Pinpoint the cell where the given text exists, returning its [X, Y] midpoint coordinate. 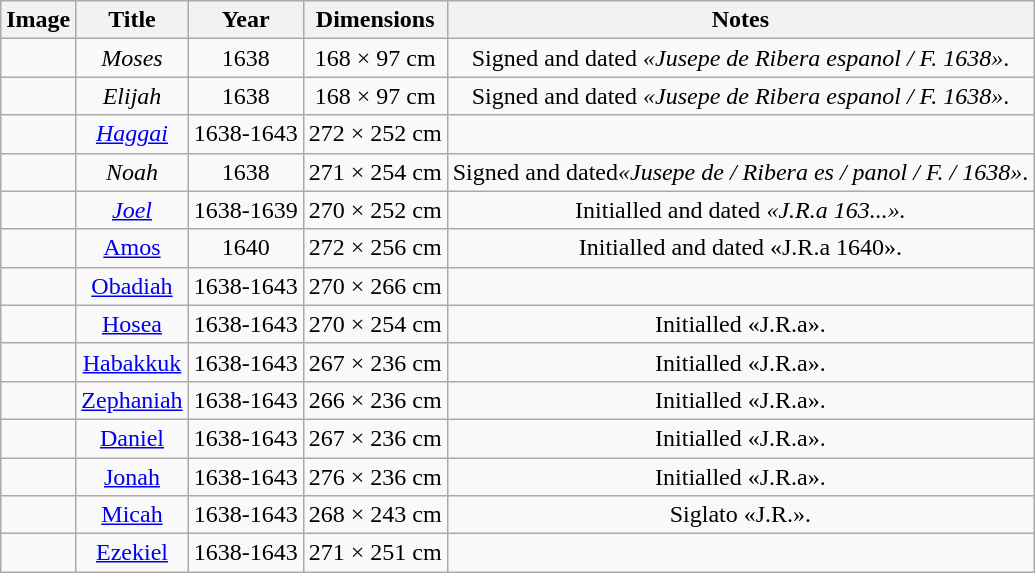
Joel [132, 210]
266 × 236 cm [375, 400]
Amos [132, 248]
Noah [132, 172]
Moses [132, 58]
271 × 254 cm [375, 172]
Initialled and dated «J.R.a 163...». [740, 210]
276 × 236 cm [375, 477]
270 × 266 cm [375, 286]
1638-1639 [246, 210]
Elijah [132, 96]
Signed and dated«Jusepe de / Ribera es / panol / F. / 1638». [740, 172]
Hosea [132, 324]
272 × 252 cm [375, 134]
Obadiah [132, 286]
Dimensions [375, 20]
Habakkuk [132, 362]
Notes [740, 20]
270 × 252 cm [375, 210]
268 × 243 cm [375, 515]
Initialled and dated «J.R.a 1640». [740, 248]
270 × 254 cm [375, 324]
Jonah [132, 477]
1640 [246, 248]
Haggai [132, 134]
Title [132, 20]
Micah [132, 515]
Zephaniah [132, 400]
271 × 251 cm [375, 553]
Daniel [132, 438]
272 × 256 cm [375, 248]
Year [246, 20]
Siglato «J.R.». [740, 515]
Ezekiel [132, 553]
Image [38, 20]
